Search for the cell housing the specified text and yield its (x, y) center coordinate. 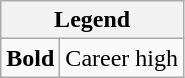
Legend (92, 20)
Career high (122, 58)
Bold (30, 58)
